Return the (X, Y) coordinate for the center point of the cell that contains the specified text.  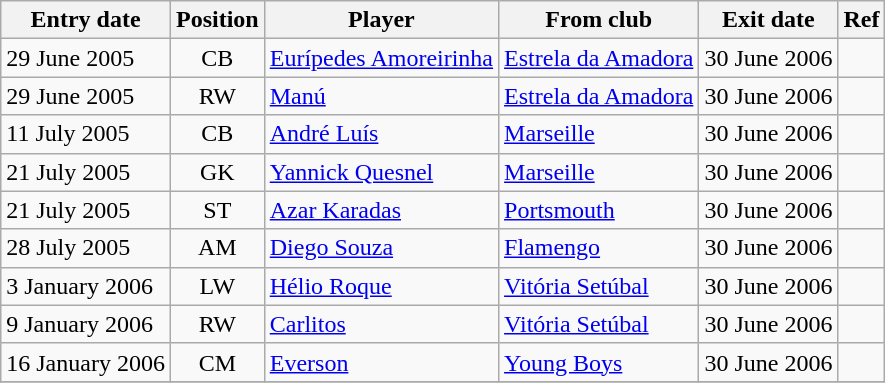
11 July 2005 (86, 134)
3 January 2006 (86, 286)
Diego Souza (381, 248)
Ref (862, 20)
Young Boys (599, 362)
André Luís (381, 134)
From club (599, 20)
Hélio Roque (381, 286)
16 January 2006 (86, 362)
9 January 2006 (86, 324)
LW (217, 286)
Eurípedes Amoreirinha (381, 58)
Azar Karadas (381, 210)
Player (381, 20)
ST (217, 210)
Exit date (768, 20)
CM (217, 362)
Entry date (86, 20)
AM (217, 248)
Portsmouth (599, 210)
Manú (381, 96)
Flamengo (599, 248)
28 July 2005 (86, 248)
Position (217, 20)
GK (217, 172)
Carlitos (381, 324)
Everson (381, 362)
Yannick Quesnel (381, 172)
